Provide the (X, Y) coordinate of the cell's center where the given text is located.  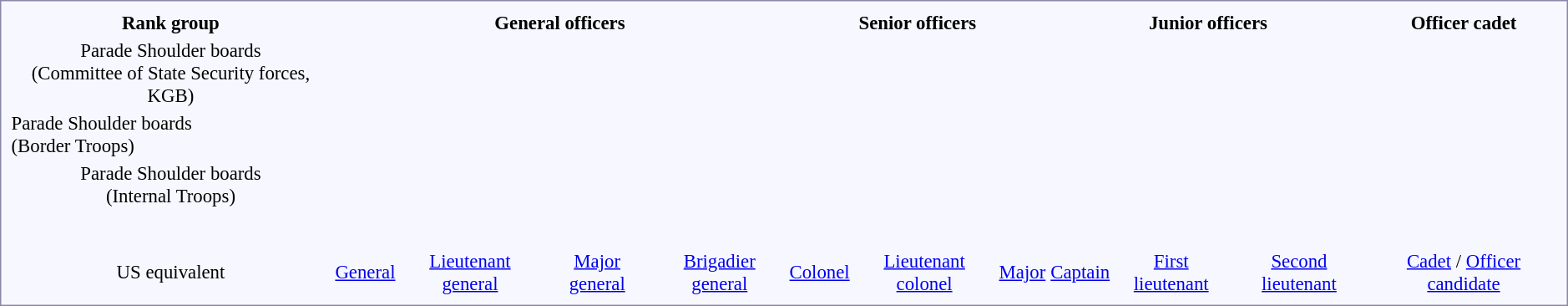
Cadet / Officer candidate (1464, 273)
US equivalent (170, 273)
Captain (1080, 273)
General (366, 273)
Rank group (170, 23)
General officers (559, 23)
Lieutenant colonel (924, 273)
Lieutenant general (470, 273)
Second lieutenant (1299, 273)
Colonel (820, 273)
Officer cadet (1464, 23)
Major general (598, 273)
Parade Shoulder boards(Committee of State Security forces, KGB) (170, 73)
Parade Shoulder boards(Internal Troops) (170, 184)
Major (1022, 273)
Parade Shoulder boards(Border Troops) (170, 134)
Senior officers (918, 23)
First lieutenant (1171, 273)
Junior officers (1208, 23)
Brigadier general (720, 273)
